Return the [x, y] coordinate for the center point of the cell that contains the specified text.  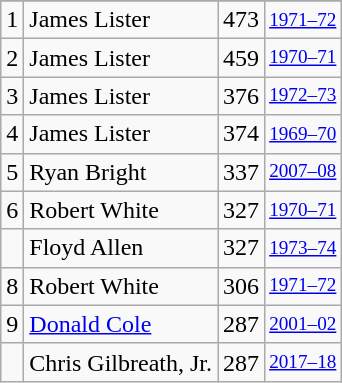
376 [242, 96]
2017–18 [303, 362]
459 [242, 58]
Donald Cole [121, 324]
Floyd Allen [121, 248]
3 [12, 96]
Chris Gilbreath, Jr. [121, 362]
2 [12, 58]
1969–70 [303, 134]
2007–08 [303, 172]
337 [242, 172]
6 [12, 210]
9 [12, 324]
1972–73 [303, 96]
5 [12, 172]
1 [12, 20]
4 [12, 134]
1973–74 [303, 248]
Ryan Bright [121, 172]
306 [242, 286]
473 [242, 20]
8 [12, 286]
2001–02 [303, 324]
374 [242, 134]
